Pinpoint the cell where the given text exists, returning its [X, Y] midpoint coordinate. 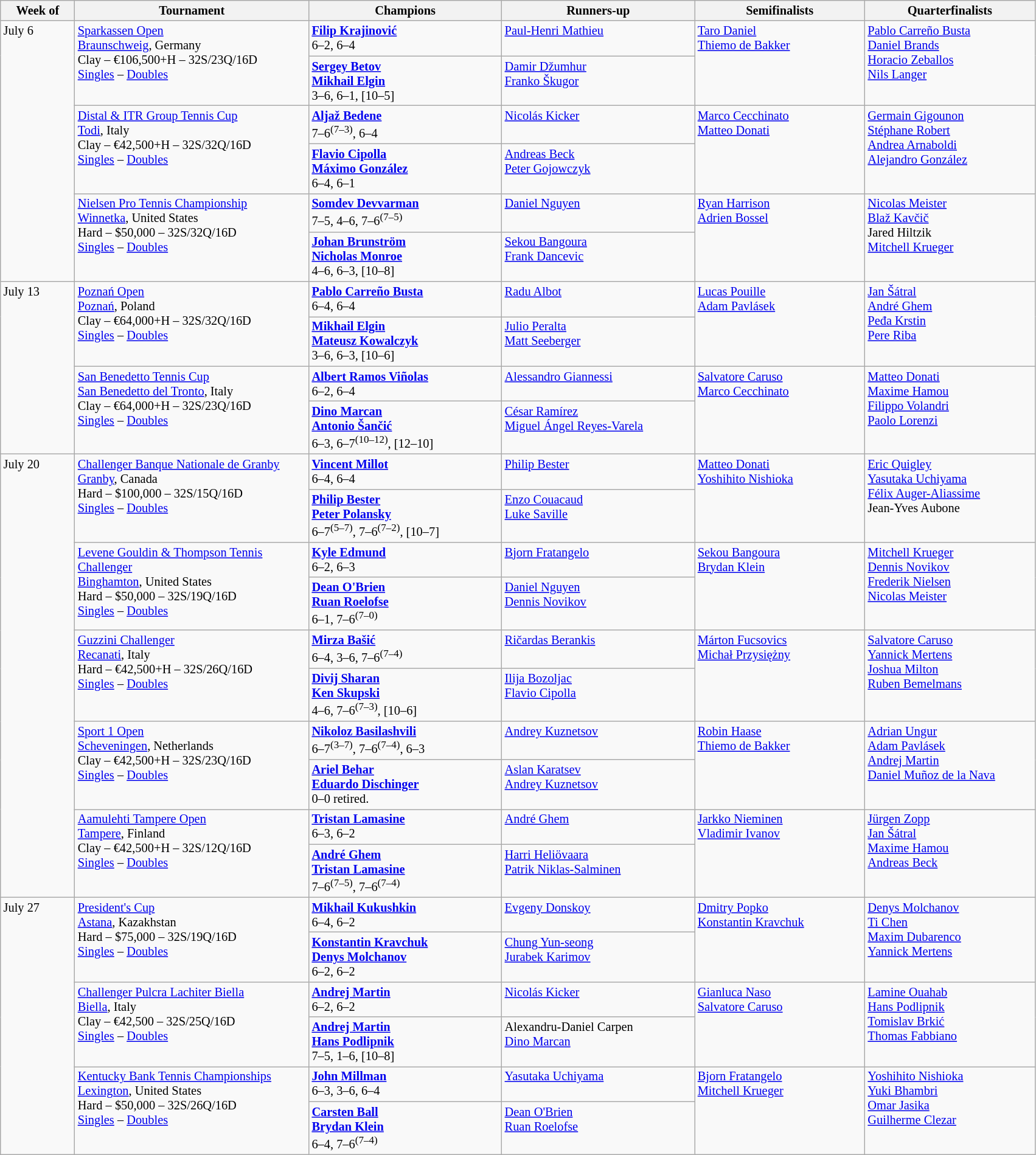
Ryan Harrison Adrien Bossel [780, 237]
Matteo Donati Maxime Hamou Filippo Volandri Paolo Lorenzi [950, 410]
Mirza Bašić6–4, 3–6, 7–6(7–4) [405, 650]
Distal & ITR Group Tennis CupTodi, Italy Clay – €42,500+H – 32S/32Q/16DSingles – Doubles [192, 150]
Bjorn Fratangelo Mitchell Krueger [780, 1111]
Robin Haase Thiemo de Bakker [780, 765]
Sekou Bangoura Frank Dancevic [599, 257]
Gianluca Naso Salvatore Caruso [780, 1024]
Nielsen Pro Tennis ChampionshipWinnetka, United States Hard – $50,000 – 32S/32Q/16DSingles – Doubles [192, 237]
President's CupAstana, Kazakhstan Hard – $75,000 – 32S/19Q/16DSingles – Doubles [192, 939]
Ariel Behar Eduardo Dischinger0–0 retired. [405, 785]
Jan Šátral André Ghem Peđa Krstin Pere Riba [950, 324]
Andrej Martin 6–2, 6–2 [405, 999]
Tristan Lamasine6–3, 6–2 [405, 827]
Dmitry Popko Konstantin Kravchuk [780, 939]
Radu Albot [599, 299]
Julio Peralta Matt Seeberger [599, 341]
San Benedetto Tennis CupSan Benedetto del Tronto, Italy Clay – €64,000+H – 32S/23Q/16DSingles – Doubles [192, 410]
Alexandru-Daniel Carpen Dino Marcan [599, 1042]
Salvatore Caruso Yannick Mertens Joshua Milton Ruben Bemelmans [950, 676]
André Ghem [599, 827]
Tournament [192, 10]
Divij Sharan Ken Skupski4–6, 7–6(7–3), [10–6] [405, 695]
Aljaž Bedene7–6(7–3), 6–4 [405, 124]
Denys Molchanov Ti Chen Maxim Dubarenco Yannick Mertens [950, 939]
André Ghem Tristan Lamasine7–6(7–5), 7–6(7–4) [405, 871]
Damir Džumhur Franko Škugor [599, 81]
Yoshihito Nishioka Yuki Bhambri Omar Jasika Guilherme Clezar [950, 1111]
Vincent Millot6–4, 6–4 [405, 471]
Ričardas Berankis [599, 650]
Taro Daniel Thiemo de Bakker [780, 63]
Sekou Bangoura Brydan Klein [780, 586]
Mitchell Krueger Dennis Novikov Frederik Nielsen Nicolas Meister [950, 586]
Alessandro Giannessi [599, 384]
Johan Brunström Nicholas Monroe 4–6, 6–3, [10–8] [405, 257]
Kentucky Bank Tennis ChampionshipsLexington, United States Hard – $50,000 – 32S/26Q/16DSingles – Doubles [192, 1111]
Nicolas Meister Blaž Kavčič Jared Hiltzik Mitchell Krueger [950, 237]
Sparkassen OpenBraunschweig, Germany Clay – €106,500+H – 32S/23Q/16DSingles – Doubles [192, 63]
Challenger Pulcra Lachiter BiellaBiella, Italy Clay – €42,500 – 32S/25Q/16DSingles – Doubles [192, 1024]
Carsten Ball Brydan Klein 6–4, 7–6(7–4) [405, 1128]
Andrey Kuznetsov [599, 741]
Salvatore Caruso Marco Cecchinato [780, 410]
Semifinalists [780, 10]
Nikoloz Basilashvili6–7(3–7), 7–6(7–4), 6–3 [405, 741]
Germain Gigounon Stéphane Robert Andrea Arnaboldi Alejandro González [950, 150]
Daniel Nguyen Dennis Novikov [599, 603]
Mikhail Kukushkin6–4, 6–2 [405, 915]
Somdev Devvarman7–5, 4–6, 7–6(7–5) [405, 213]
Flavio Cipolla Máximo González 6–4, 6–1 [405, 168]
Ilija Bozoljac Flavio Cipolla [599, 695]
Konstantin Kravchuk Denys Molchanov 6–2, 6–2 [405, 957]
Champions [405, 10]
César Ramírez Miguel Ángel Reyes-Varela [599, 428]
Sergey Betov Mikhail Elgin 3–6, 6–1, [10–5] [405, 81]
Daniel Nguyen [599, 213]
Enzo Couacaud Luke Saville [599, 516]
Week of [38, 10]
Pablo Carreño Busta Daniel Brands Horacio Zeballos Nils Langer [950, 63]
July 6 [38, 151]
Marco Cecchinato Matteo Donati [780, 150]
Albert Ramos Viñolas 6–2, 6–4 [405, 384]
Matteo Donati Yoshihito Nishioka [780, 498]
Lucas Pouille Adam Pavlásek [780, 324]
Aamulehti Tampere OpenTampere, Finland Clay – €42,500+H – 32S/12Q/16DSingles – Doubles [192, 853]
Philip Bester Peter Polansky 6–7(5–7), 7–6(7–2), [10–7] [405, 516]
July 20 [38, 675]
Kyle Edmund6–2, 6–3 [405, 560]
Andreas Beck Peter Gojowczyk [599, 168]
Mikhail Elgin Mateusz Kowalczyk 3–6, 6–3, [10–6] [405, 341]
Levene Gouldin & Thompson Tennis ChallengerBinghamton, United States Hard – $50,000 – 32S/19Q/16DSingles – Doubles [192, 586]
Paul-Henri Mathieu [599, 38]
Dean O'Brien Ruan Roelofse [599, 1128]
Filip Krajinović6–2, 6–4 [405, 38]
Aslan Karatsev Andrey Kuznetsov [599, 785]
Yasutaka Uchiyama [599, 1084]
Harri Heliövaara Patrik Niklas-Salminen [599, 871]
Quarterfinalists [950, 10]
Sport 1 OpenScheveningen, Netherlands Clay – €42,500+H – 32S/23Q/16DSingles – Doubles [192, 765]
Adrian Ungur Adam Pavlásek Andrej Martin Daniel Muñoz de la Nava [950, 765]
Andrej Martin Hans Podlipnik 7–5, 1–6, [10–8] [405, 1042]
Jarkko Nieminen Vladimir Ivanov [780, 853]
July 13 [38, 368]
Philip Bester [599, 471]
Lamine Ouahab Hans Podlipnik Tomislav Brkić Thomas Fabbiano [950, 1024]
Bjorn Fratangelo [599, 560]
July 27 [38, 1025]
Eric Quigley Yasutaka Uchiyama Félix Auger-Aliassime Jean-Yves Aubone [950, 498]
Pablo Carreño Busta 6–4, 6–4 [405, 299]
Dean O'Brien Ruan Roelofse 6–1, 7–6(7–0) [405, 603]
Runners-up [599, 10]
Challenger Banque Nationale de GranbyGranby, Canada Hard – $100,000 – 32S/15Q/16DSingles – Doubles [192, 498]
Jürgen Zopp Jan Šátral Maxime Hamou Andreas Beck [950, 853]
Poznań OpenPoznań, Poland Clay – €64,000+H – 32S/32Q/16DSingles – Doubles [192, 324]
Márton Fucsovics Michał Przysiężny [780, 676]
Evgeny Donskoy [599, 915]
John Millman 6–3, 3–6, 6–4 [405, 1084]
Dino Marcan Antonio Šančić 6–3, 6–7(10–12), [12–10] [405, 428]
Chung Yun-seong Jurabek Karimov [599, 957]
Guzzini ChallengerRecanati, Italy Hard – €42,500+H – 32S/26Q/16DSingles – Doubles [192, 676]
